For the text-containing cell, return its midpoint in (X, Y) coordinate format. 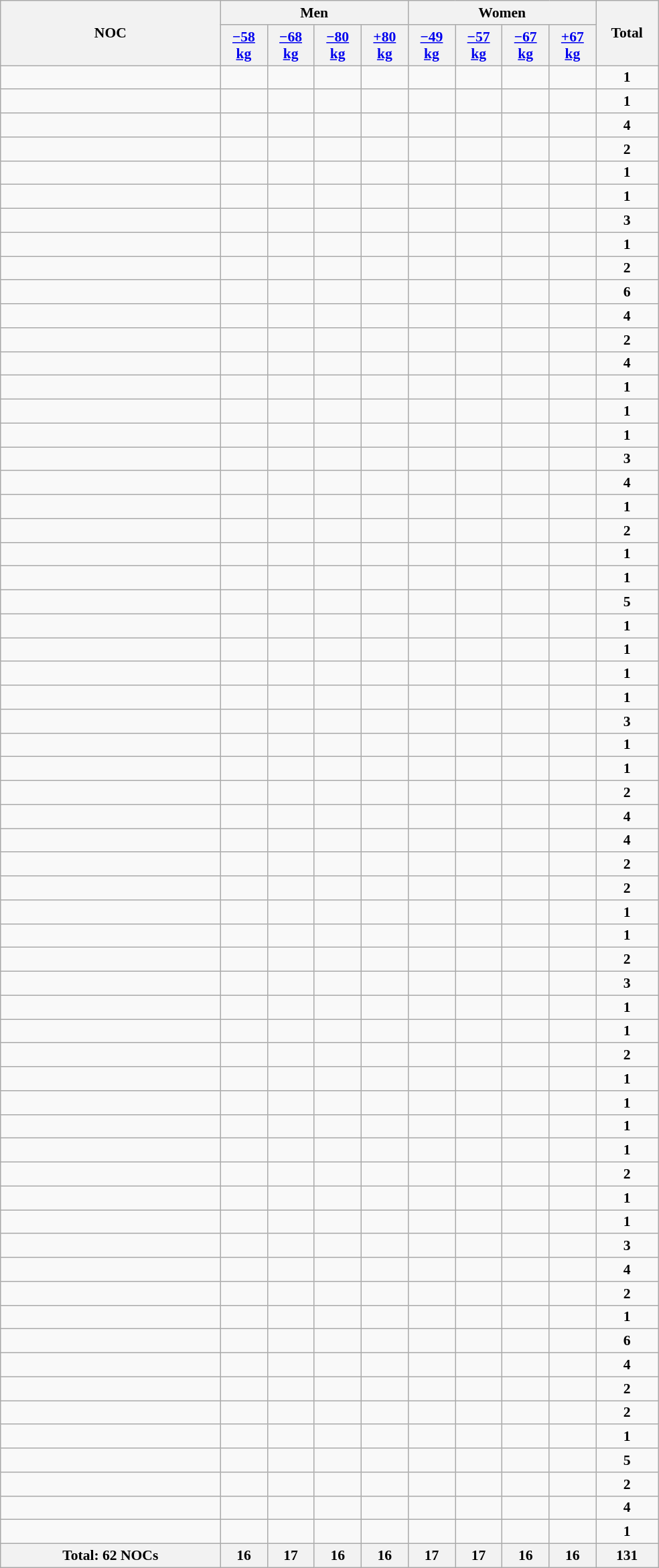
−67 kg (526, 46)
131 (627, 1556)
+80 kg (384, 46)
+67 kg (573, 46)
Total (627, 33)
Total: 62 NOCs (111, 1556)
Women (502, 13)
−68 kg (291, 46)
−49 kg (431, 46)
NOC (111, 33)
−80 kg (338, 46)
Men (314, 13)
−58 kg (244, 46)
−57 kg (479, 46)
